Return the [x, y] coordinate for the center point of the cell that contains the specified text.  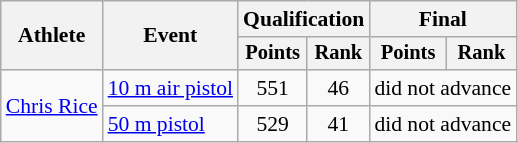
50 m pistol [170, 124]
46 [338, 88]
Chris Rice [52, 106]
529 [272, 124]
551 [272, 88]
Qualification [304, 19]
Event [170, 36]
41 [338, 124]
Final [442, 19]
10 m air pistol [170, 88]
Athlete [52, 36]
